Return the [X, Y] coordinate for the center point of the cell that contains the specified text.  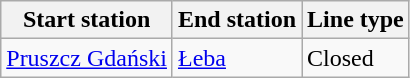
Line type [356, 20]
Pruszcz Gdański [87, 58]
Closed [356, 58]
Start station [87, 20]
End station [236, 20]
Łeba [236, 58]
